Capture the cell that displays the provided text and extract its (X, Y) central coordinate. 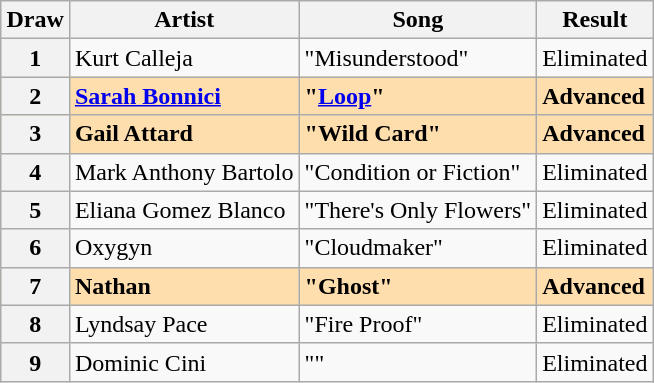
8 (35, 324)
"" (418, 362)
7 (35, 286)
4 (35, 172)
Artist (184, 20)
"Wild Card" (418, 134)
Nathan (184, 286)
9 (35, 362)
Sarah Bonnici (184, 96)
Lyndsay Pace (184, 324)
Dominic Cini (184, 362)
Song (418, 20)
Gail Attard (184, 134)
"There's Only Flowers" (418, 210)
5 (35, 210)
6 (35, 248)
Mark Anthony Bartolo (184, 172)
Eliana Gomez Blanco (184, 210)
3 (35, 134)
"Fire Proof" (418, 324)
"Ghost" (418, 286)
"Condition or Fiction" (418, 172)
1 (35, 58)
Result (595, 20)
"Loop" (418, 96)
Draw (35, 20)
"Cloudmaker" (418, 248)
"Misunderstood" (418, 58)
2 (35, 96)
Kurt Calleja (184, 58)
Oxygyn (184, 248)
